Determine the (x, y) coordinate at the center of the cell enclosing the given text.  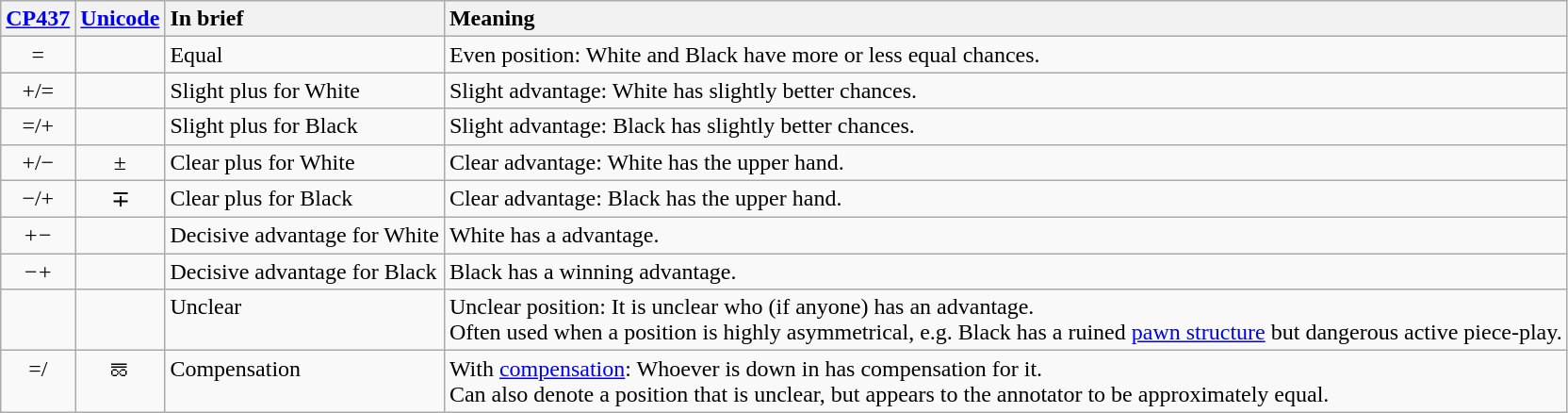
Clear plus for Black (305, 199)
Clear plus for White (305, 162)
Unicode (121, 19)
Slight advantage: White has slightly better chances. (1005, 91)
=/+ (38, 126)
Slight advantage: Black has slightly better chances. (1005, 126)
Meaning (1005, 19)
± (121, 162)
− + (38, 272)
Slight plus for Black (305, 126)
Clear advantage: Black has the upper hand. (1005, 199)
Even position: White and Black have more or less equal chances. (1005, 55)
−/+ (38, 199)
= (38, 55)
+/− (38, 162)
Decisive advantage for White (305, 236)
Clear advantage: White has the upper hand. (1005, 162)
White has a advantage. (1005, 236)
+ − (38, 236)
⯹ (121, 381)
=/ (38, 381)
In brief (305, 19)
Compensation (305, 381)
∓ (121, 199)
+/= (38, 91)
CP437 (38, 19)
Slight plus for White (305, 91)
Decisive advantage for Black (305, 272)
Black has a winning advantage. (1005, 272)
Equal (305, 55)
Unclear (305, 321)
